From the cell containing the given text, extract its center point as (x, y) coordinate. 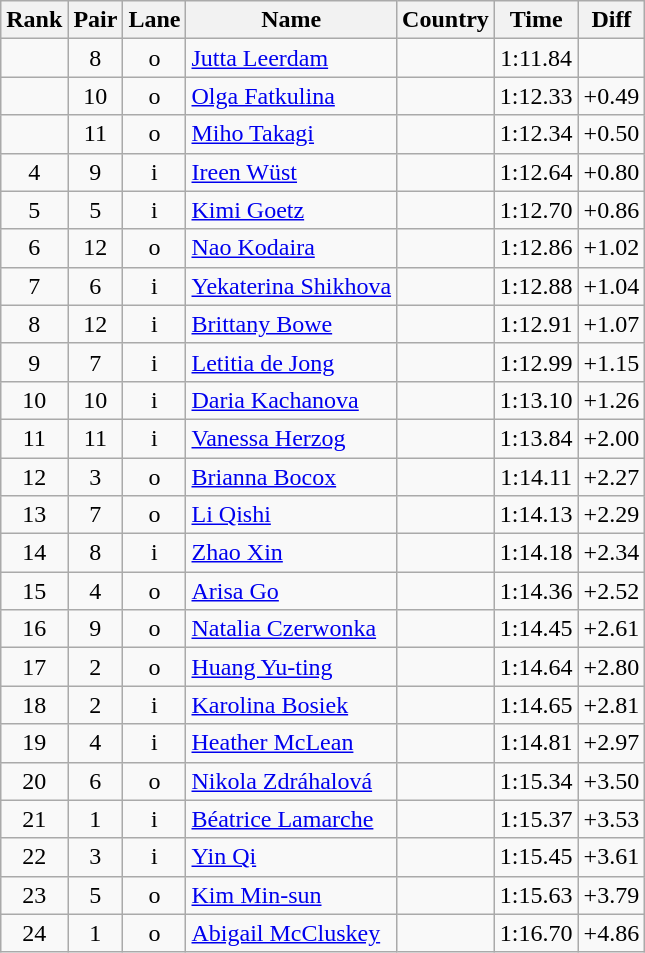
Nikola Zdráhalová (292, 781)
16 (34, 629)
1:16.70 (536, 933)
1:12.99 (536, 362)
24 (34, 933)
1:14.18 (536, 553)
+2.29 (612, 515)
+3.61 (612, 857)
+0.80 (612, 172)
13 (34, 515)
+2.97 (612, 743)
Abigail McCluskey (292, 933)
20 (34, 781)
1:15.34 (536, 781)
21 (34, 819)
+3.50 (612, 781)
1:14.36 (536, 591)
Jutta Leerdam (292, 58)
1:15.45 (536, 857)
22 (34, 857)
1:15.63 (536, 895)
+1.04 (612, 286)
+3.53 (612, 819)
Zhao Xin (292, 553)
18 (34, 705)
Li Qishi (292, 515)
Vanessa Herzog (292, 438)
Ireen Wüst (292, 172)
Yekaterina Shikhova (292, 286)
+2.27 (612, 477)
+1.15 (612, 362)
Brittany Bowe (292, 324)
Nao Kodaira (292, 248)
1:14.65 (536, 705)
Yin Qi (292, 857)
Olga Fatkulina (292, 96)
Name (292, 20)
+2.00 (612, 438)
1:12.86 (536, 248)
+3.79 (612, 895)
+2.61 (612, 629)
15 (34, 591)
Arisa Go (292, 591)
1:12.91 (536, 324)
1:14.11 (536, 477)
1:12.70 (536, 210)
Letitia de Jong (292, 362)
Pair (96, 20)
Rank (34, 20)
Miho Takagi (292, 134)
+1.07 (612, 324)
1:14.13 (536, 515)
+0.50 (612, 134)
Daria Kachanova (292, 400)
+1.26 (612, 400)
1:11.84 (536, 58)
+0.86 (612, 210)
23 (34, 895)
Béatrice Lamarche (292, 819)
17 (34, 667)
1:12.33 (536, 96)
+4.86 (612, 933)
+2.34 (612, 553)
1:14.45 (536, 629)
Kim Min-sun (292, 895)
1:12.88 (536, 286)
Lane (154, 20)
Time (536, 20)
+2.52 (612, 591)
14 (34, 553)
1:15.37 (536, 819)
Country (446, 20)
1:13.84 (536, 438)
+1.02 (612, 248)
1:14.64 (536, 667)
+2.80 (612, 667)
Natalia Czerwonka (292, 629)
Karolina Bosiek (292, 705)
1:12.34 (536, 134)
Diff (612, 20)
Brianna Bocox (292, 477)
19 (34, 743)
Huang Yu-ting (292, 667)
+0.49 (612, 96)
1:14.81 (536, 743)
Kimi Goetz (292, 210)
+2.81 (612, 705)
1:13.10 (536, 400)
1:12.64 (536, 172)
Heather McLean (292, 743)
